Scan for the cell matching the given text and deliver its (X, Y) coordinate at center. 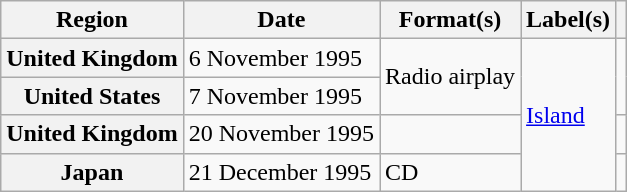
Format(s) (450, 20)
United States (92, 96)
CD (450, 172)
21 December 1995 (281, 172)
Region (92, 20)
7 November 1995 (281, 96)
Island (568, 115)
Label(s) (568, 20)
Radio airplay (450, 77)
20 November 1995 (281, 134)
6 November 1995 (281, 58)
Japan (92, 172)
Date (281, 20)
